Find where the given text appears and provide that cell's center as (X, Y) coordinate. 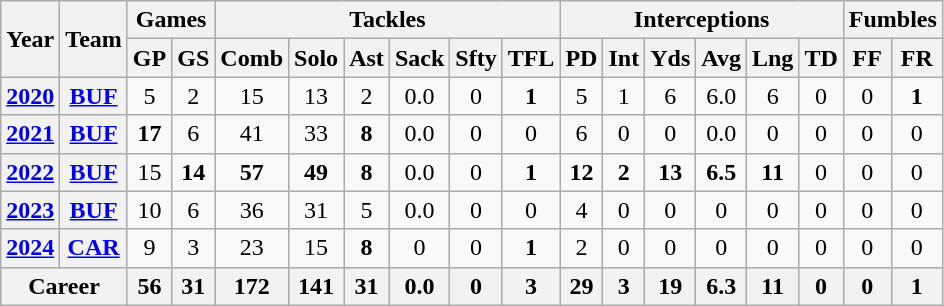
23 (252, 248)
49 (316, 172)
TD (821, 58)
PD (582, 58)
GS (194, 58)
FR (916, 58)
14 (194, 172)
10 (149, 210)
2020 (30, 96)
Tackles (388, 20)
Sfty (476, 58)
CAR (94, 248)
Comb (252, 58)
33 (316, 134)
Career (64, 286)
Int (624, 58)
2024 (30, 248)
Ast (367, 58)
2023 (30, 210)
Fumbles (892, 20)
Yds (670, 58)
Team (94, 39)
Games (170, 20)
2022 (30, 172)
Lng (772, 58)
9 (149, 248)
Interceptions (702, 20)
141 (316, 286)
56 (149, 286)
6.5 (722, 172)
12 (582, 172)
19 (670, 286)
41 (252, 134)
Avg (722, 58)
FF (867, 58)
36 (252, 210)
2021 (30, 134)
6.3 (722, 286)
57 (252, 172)
TFL (531, 58)
4 (582, 210)
17 (149, 134)
172 (252, 286)
Year (30, 39)
Solo (316, 58)
29 (582, 286)
GP (149, 58)
6.0 (722, 96)
Sack (419, 58)
